Detect which cell encompasses the target text, then output its (X, Y) center coordinate. 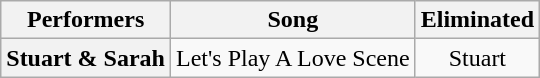
Song (292, 20)
Performers (86, 20)
Let's Play A Love Scene (292, 58)
Eliminated (477, 20)
Stuart & Sarah (86, 58)
Stuart (477, 58)
